Return [x, y] of the center of cell containing provided text 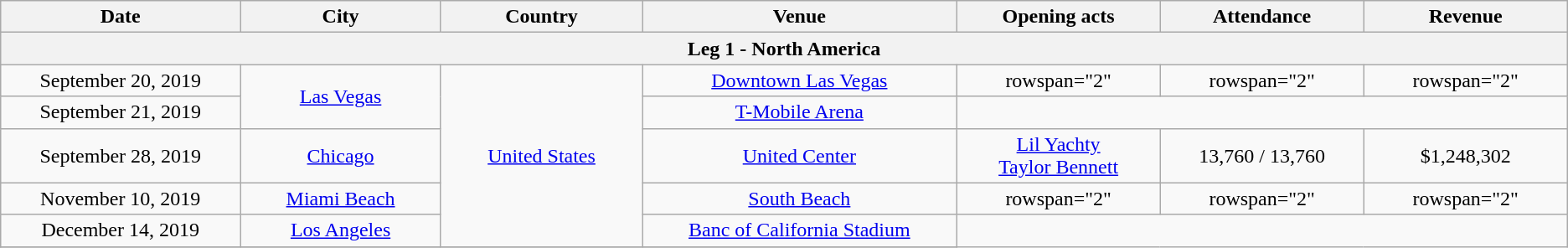
Revenue [1466, 17]
$1,248,302 [1466, 156]
Chicago [341, 156]
T-Mobile Arena [799, 112]
September 20, 2019 [121, 80]
Los Angeles [341, 230]
Attendance [1261, 17]
Date [121, 17]
United States [541, 156]
Banc of California Stadium [799, 230]
Miami Beach [341, 199]
Downtown Las Vegas [799, 80]
United Center [799, 156]
September 21, 2019 [121, 112]
Las Vegas [341, 96]
November 10, 2019 [121, 199]
Leg 1 - North America [784, 49]
Lil YachtyTaylor Bennett [1059, 156]
South Beach [799, 199]
September 28, 2019 [121, 156]
13,760 / 13,760 [1261, 156]
Country [541, 17]
City [341, 17]
Venue [799, 17]
December 14, 2019 [121, 230]
Opening acts [1059, 17]
